Return the (x, y) coordinate for the center point of the cell that contains the specified text.  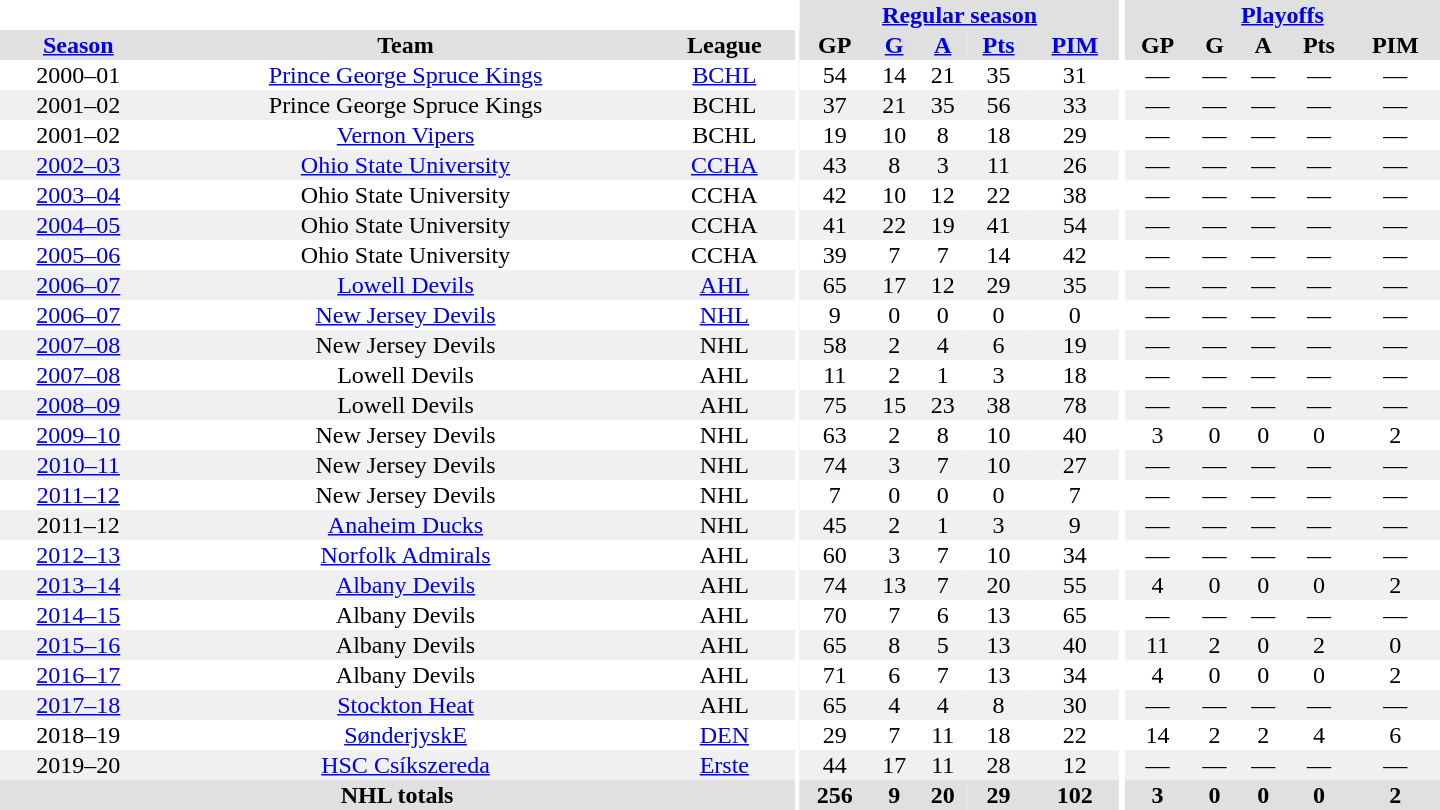
2000–01 (78, 75)
45 (835, 525)
37 (835, 105)
2018–19 (78, 735)
2003–04 (78, 195)
44 (835, 765)
2005–06 (78, 255)
Anaheim Ducks (406, 525)
2017–18 (78, 705)
27 (1074, 465)
23 (942, 405)
55 (1074, 585)
2015–16 (78, 645)
2008–09 (78, 405)
2009–10 (78, 435)
DEN (724, 735)
15 (894, 405)
5 (942, 645)
League (724, 45)
26 (1074, 165)
Season (78, 45)
75 (835, 405)
Norfolk Admirals (406, 555)
256 (835, 795)
30 (1074, 705)
Vernon Vipers (406, 135)
2004–05 (78, 225)
2012–13 (78, 555)
70 (835, 615)
Stockton Heat (406, 705)
56 (998, 105)
2010–11 (78, 465)
2014–15 (78, 615)
43 (835, 165)
NHL totals (397, 795)
58 (835, 345)
71 (835, 675)
Erste (724, 765)
60 (835, 555)
28 (998, 765)
2013–14 (78, 585)
39 (835, 255)
Playoffs (1282, 15)
102 (1074, 795)
31 (1074, 75)
33 (1074, 105)
Regular season (960, 15)
SønderjyskE (406, 735)
63 (835, 435)
Team (406, 45)
HSC Csíkszereda (406, 765)
2002–03 (78, 165)
2019–20 (78, 765)
78 (1074, 405)
2016–17 (78, 675)
